Return the [x, y] coordinate for the center point of the cell that contains the specified text.  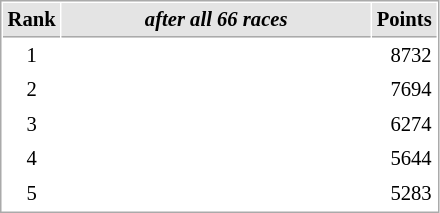
8732 [404, 56]
after all 66 races [216, 20]
5644 [404, 158]
4 [32, 158]
7694 [404, 90]
2 [32, 90]
5283 [404, 194]
6274 [404, 124]
1 [32, 56]
Rank [32, 20]
5 [32, 194]
3 [32, 124]
Points [404, 20]
